Search for the cell housing the specified text and yield its (x, y) center coordinate. 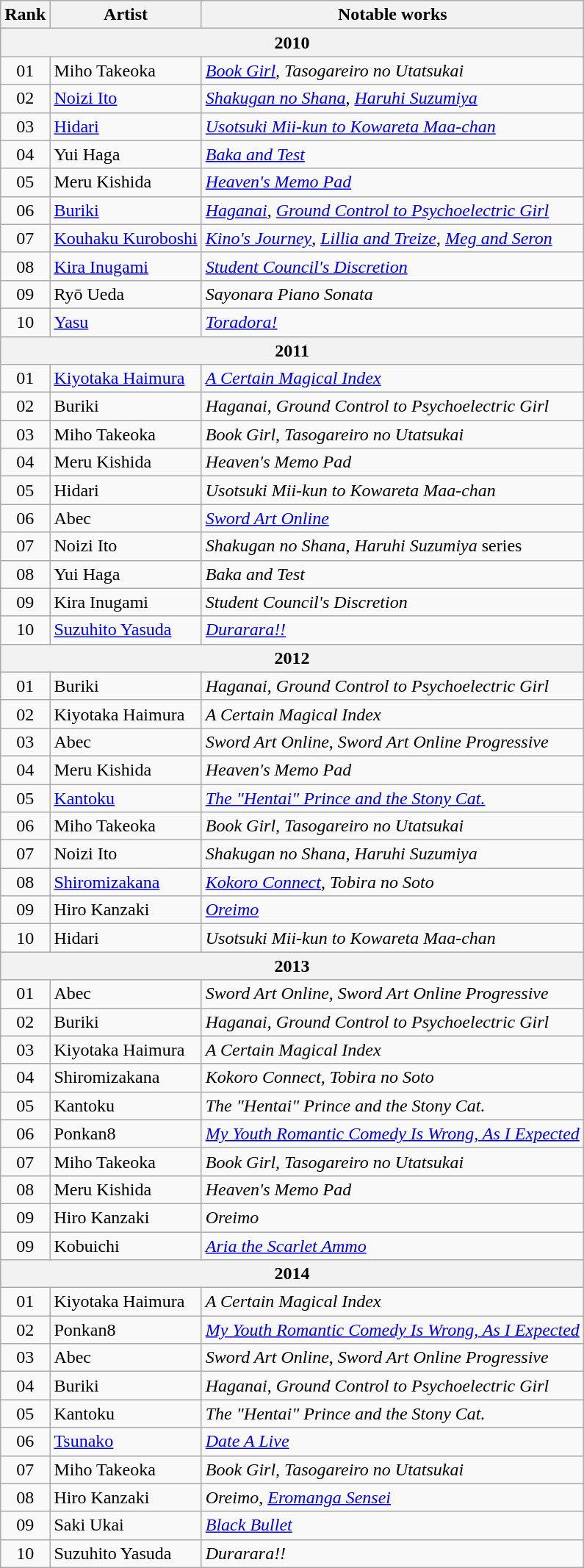
Tsunako (126, 1442)
Black Bullet (392, 1525)
Ryō Ueda (126, 294)
2013 (292, 966)
Yasu (126, 322)
Oreimo, Eromanga Sensei (392, 1497)
2012 (292, 658)
2014 (292, 1274)
Notable works (392, 15)
Aria the Scarlet Ammo (392, 1246)
2011 (292, 351)
Rank (25, 15)
Kouhaku Kuroboshi (126, 238)
Kobuichi (126, 1246)
Shakugan no Shana, Haruhi Suzumiya series (392, 546)
2010 (292, 43)
Date A Live (392, 1442)
Kino's Journey, Lillia and Treize, Meg and Seron (392, 238)
Artist (126, 15)
Saki Ukai (126, 1525)
Sayonara Piano Sonata (392, 294)
Toradora! (392, 322)
Sword Art Online (392, 518)
